Extract the [x, y] coordinate from the center of the cell holding the provided text.  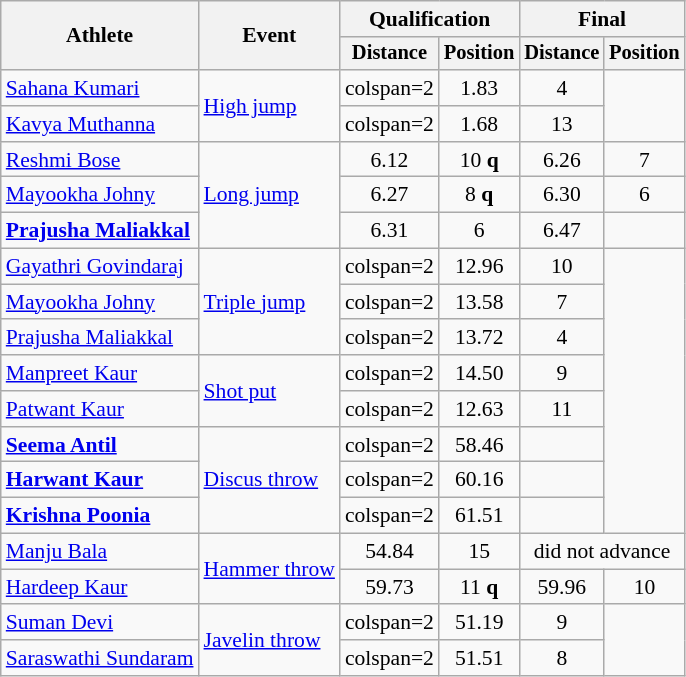
Manju Bala [100, 552]
did not advance [602, 552]
59.73 [390, 587]
Harwant Kaur [100, 480]
1.68 [479, 124]
60.16 [479, 480]
59.96 [562, 587]
51.19 [479, 623]
Saraswathi Sundaram [100, 658]
13.58 [479, 302]
6.12 [390, 160]
Kavya Muthanna [100, 124]
Shot put [270, 390]
Patwant Kaur [100, 409]
Event [270, 36]
8 q [479, 195]
Qualification [430, 19]
Reshmi Bose [100, 160]
Sahana Kumari [100, 88]
13.72 [479, 338]
11 [562, 409]
6.31 [390, 231]
14.50 [479, 373]
Final [602, 19]
8 [562, 658]
61.51 [479, 516]
Javelin throw [270, 640]
Discus throw [270, 480]
Krishna Poonia [100, 516]
6.26 [562, 160]
54.84 [390, 552]
Hardeep Kaur [100, 587]
12.96 [479, 267]
6.47 [562, 231]
Long jump [270, 196]
11 q [479, 587]
15 [479, 552]
13 [562, 124]
Hammer throw [270, 570]
58.46 [479, 445]
51.51 [479, 658]
6.30 [562, 195]
Seema Antil [100, 445]
10 q [479, 160]
6.27 [390, 195]
Manpreet Kaur [100, 373]
Athlete [100, 36]
Suman Devi [100, 623]
1.83 [479, 88]
Triple jump [270, 302]
Gayathri Govindaraj [100, 267]
High jump [270, 106]
12.63 [479, 409]
